Provide the (X, Y) coordinate of the cell's center where the given text is located.  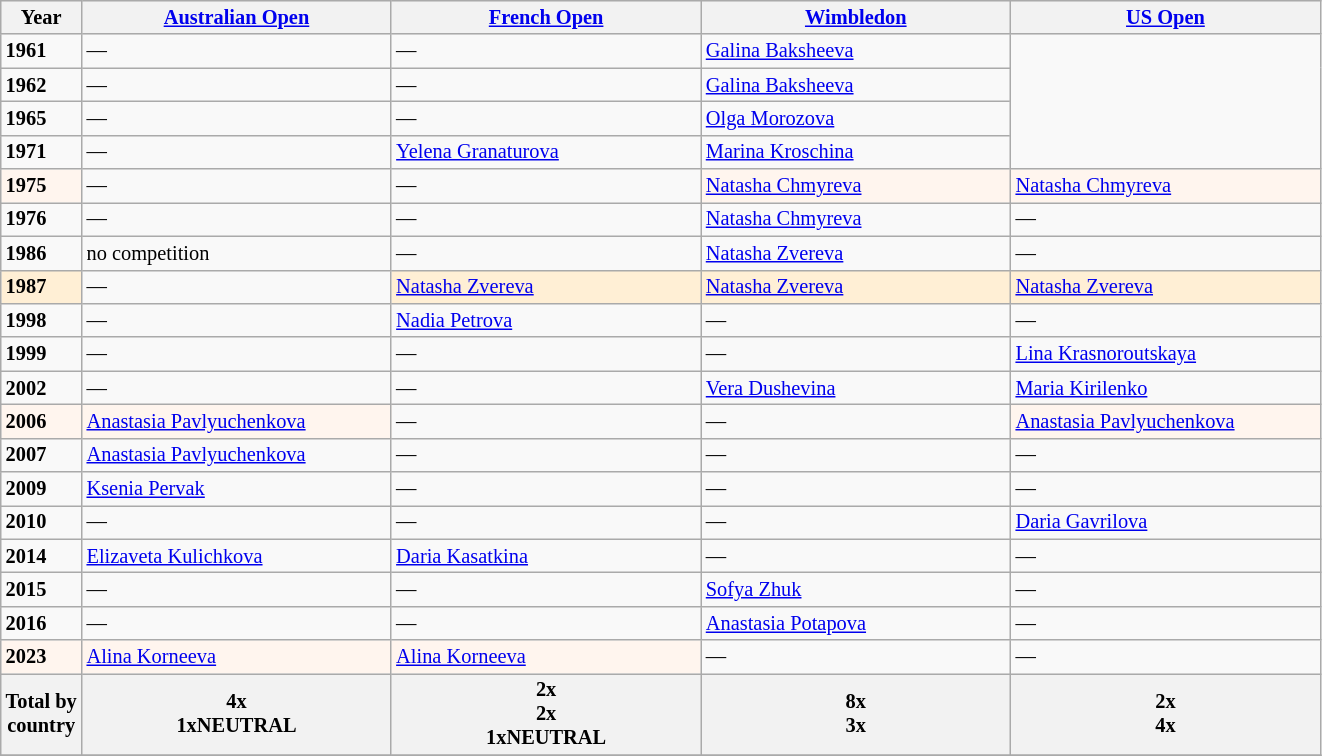
French Open (546, 17)
4x1xNEUTRAL (237, 714)
Elizaveta Kulichkova (237, 556)
1987 (42, 287)
Marina Kroschina (856, 152)
Anastasia Potapova (856, 623)
Wimbledon (856, 17)
Vera Dushevina (856, 388)
1971 (42, 152)
2006 (42, 421)
1999 (42, 354)
2014 (42, 556)
Year (42, 17)
1965 (42, 118)
US Open (1166, 17)
2002 (42, 388)
2015 (42, 589)
Daria Kasatkina (546, 556)
1961 (42, 51)
2023 (42, 657)
Maria Kirilenko (1166, 388)
Daria Gavrilova (1166, 522)
2x 4x (1166, 714)
1962 (42, 85)
1976 (42, 219)
2009 (42, 489)
1986 (42, 253)
1975 (42, 186)
Total by country (42, 714)
2x 2x1xNEUTRAL (546, 714)
2007 (42, 455)
2010 (42, 522)
no competition (237, 253)
Sofya Zhuk (856, 589)
8x 3x (856, 714)
Olga Morozova (856, 118)
1998 (42, 320)
Yelena Granaturova (546, 152)
Lina Krasnoroutskaya (1166, 354)
Ksenia Pervak (237, 489)
2016 (42, 623)
Nadia Petrova (546, 320)
Australian Open (237, 17)
